Search for the cell housing the specified text and yield its [x, y] center coordinate. 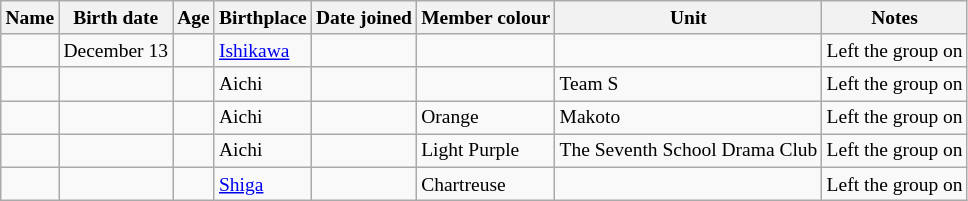
Ishikawa [262, 50]
Age [194, 18]
Chartreuse [486, 184]
The Seventh School Drama Club [688, 150]
Member colour [486, 18]
Makoto [688, 118]
Date joined [364, 18]
Orange [486, 118]
Unit [688, 18]
December 13 [116, 50]
Notes [894, 18]
Birthplace [262, 18]
Light Purple [486, 150]
Shiga [262, 184]
Team S [688, 84]
Name [30, 18]
Birth date [116, 18]
